From the cell containing the given text, extract its center point as [X, Y] coordinate. 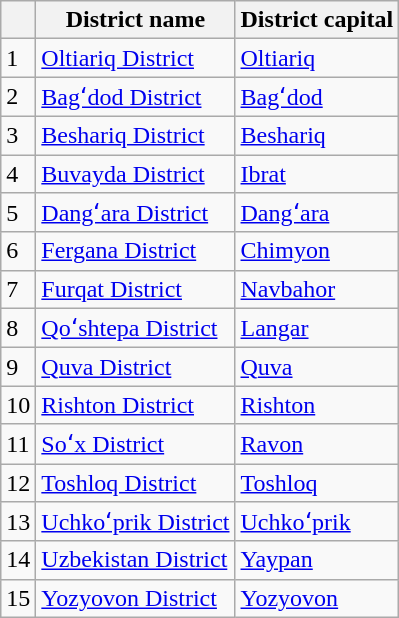
Bagʻdod District [136, 97]
11 [18, 444]
Quva [317, 367]
Oltiariq District [136, 58]
Quva District [136, 367]
8 [18, 328]
2 [18, 97]
9 [18, 367]
6 [18, 251]
Uchkoʻprik District [136, 522]
Soʻx District [136, 444]
Buvayda District [136, 173]
15 [18, 598]
Beshariq [317, 135]
Fergana District [136, 251]
3 [18, 135]
Ravon [317, 444]
District capital [317, 20]
Dangʻara [317, 213]
District name [136, 20]
Ibrat [317, 173]
Toshloq [317, 483]
Yozyovon District [136, 598]
Dangʻara District [136, 213]
Uzbekistan District [136, 560]
Beshariq District [136, 135]
10 [18, 405]
Oltiariq [317, 58]
5 [18, 213]
12 [18, 483]
Toshloq District [136, 483]
Furqat District [136, 289]
Rishton [317, 405]
7 [18, 289]
Navbahor [317, 289]
Chimyon [317, 251]
Yaypan [317, 560]
Rishton District [136, 405]
Qoʻshtepa District [136, 328]
1 [18, 58]
Yozyovon [317, 598]
13 [18, 522]
Langar [317, 328]
14 [18, 560]
Bagʻdod [317, 97]
Uchkoʻprik [317, 522]
4 [18, 173]
